Find where the given text appears and provide that cell's center as [X, Y] coordinate. 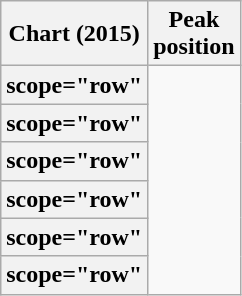
Chart (2015) [74, 34]
Peakposition [194, 34]
